From the cell containing the given text, extract its center point as [x, y] coordinate. 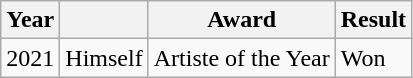
Result [373, 20]
Year [30, 20]
2021 [30, 58]
Artiste of the Year [242, 58]
Won [373, 58]
Award [242, 20]
Himself [104, 58]
